Return (X, Y) of the center of cell containing provided text 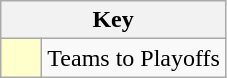
Key (114, 20)
Teams to Playoffs (134, 58)
